Search for the cell housing the specified text and yield its (X, Y) center coordinate. 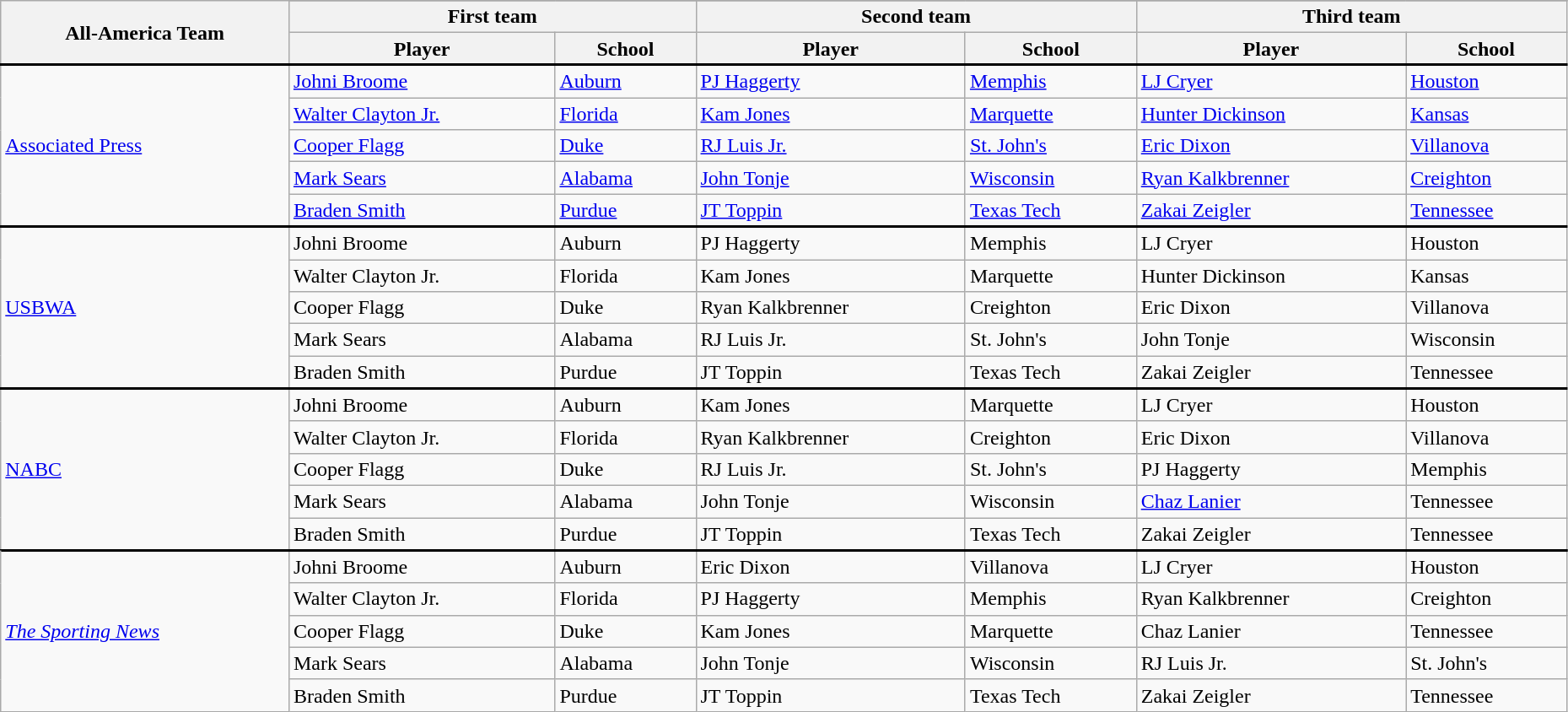
USBWA (145, 308)
Second team (916, 17)
Third team (1351, 17)
All-America Team (145, 33)
NABC (145, 469)
Associated Press (145, 146)
First team (493, 17)
The Sporting News (145, 631)
